Pinpoint the cell where the given text exists, returning its [X, Y] midpoint coordinate. 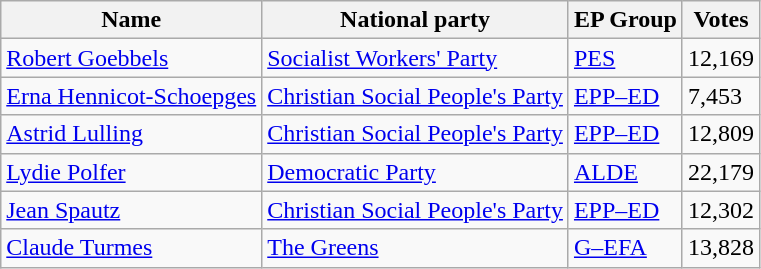
EP Group [625, 20]
12,302 [720, 210]
ALDE [625, 172]
13,828 [720, 248]
Democratic Party [416, 172]
Robert Goebbels [132, 58]
The Greens [416, 248]
7,453 [720, 96]
Jean Spautz [132, 210]
12,809 [720, 134]
Claude Turmes [132, 248]
Votes [720, 20]
PES [625, 58]
Socialist Workers' Party [416, 58]
National party [416, 20]
Name [132, 20]
12,169 [720, 58]
Erna Hennicot-Schoepges [132, 96]
22,179 [720, 172]
G–EFA [625, 248]
Astrid Lulling [132, 134]
Lydie Polfer [132, 172]
